Return [x, y] of the center of cell containing provided text 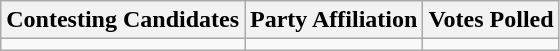
Contesting Candidates [123, 20]
Votes Polled [491, 20]
Party Affiliation [334, 20]
